Determine the (x, y) coordinate at the center of the cell enclosing the given text.  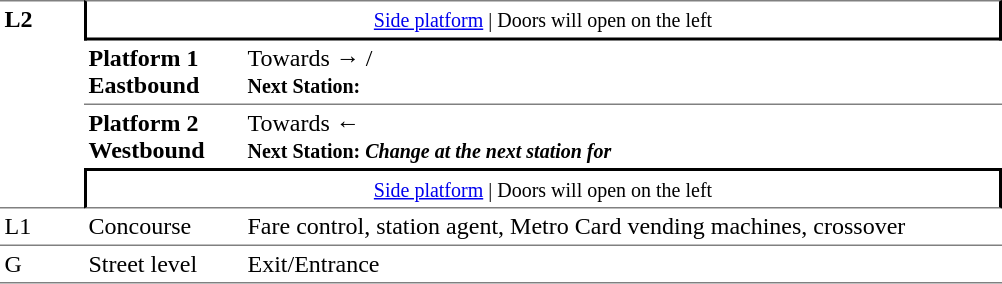
Fare control, station agent, Metro Card vending machines, crossover (622, 226)
Towards → / Next Station: (622, 72)
Exit/Entrance (622, 264)
Towards ← Next Station: Change at the next station for (622, 136)
G (42, 264)
Platform 2Westbound (164, 136)
Concourse (164, 226)
Platform 1Eastbound (164, 72)
L2 (42, 104)
L1 (42, 226)
Street level (164, 264)
